Scan for the cell matching the given text and deliver its [x, y] coordinate at center. 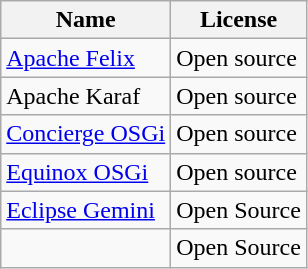
License [239, 20]
Equinox OSGi [86, 172]
Name [86, 20]
Apache Karaf [86, 96]
Eclipse Gemini [86, 210]
Concierge OSGi [86, 134]
Apache Felix [86, 58]
